Return the (X, Y) coordinate for the center point of the cell that contains the specified text.  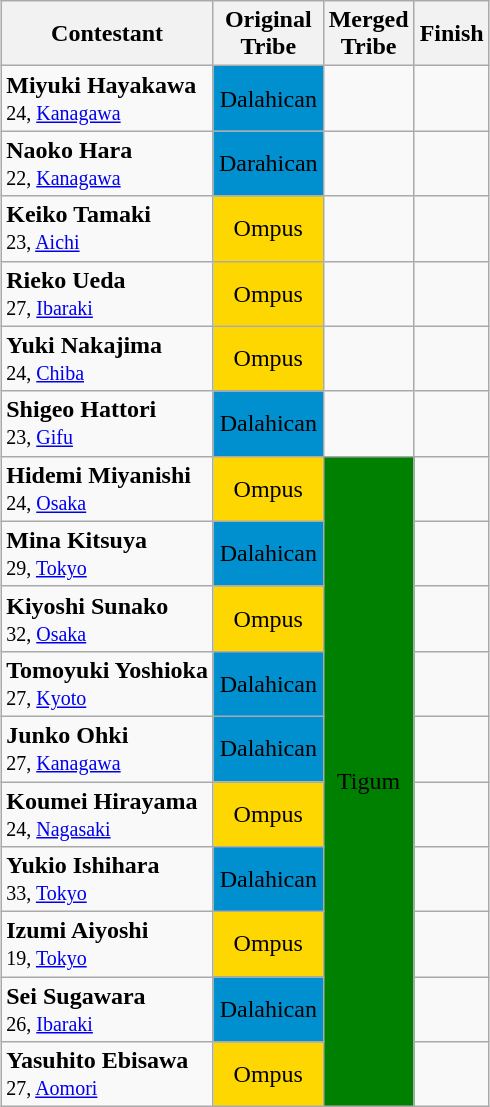
Darahican (268, 164)
OriginalTribe (268, 34)
Sei Sugawara26, Ibaraki (108, 1010)
Izumi Aiyoshi19, Tokyo (108, 944)
Junko Ohki27, Kanagawa (108, 748)
Naoko Hara22, Kanagawa (108, 164)
Kiyoshi Sunako32, Osaka (108, 618)
Mina Kitsuya29, Tokyo (108, 554)
Shigeo Hattori23, Gifu (108, 424)
Finish (452, 34)
Rieko Ueda27, Ibaraki (108, 294)
Yuki Nakajima24, Chiba (108, 358)
Tomoyuki Yoshioka27, Kyoto (108, 684)
Yukio Ishihara33, Tokyo (108, 880)
Yasuhito Ebisawa27, Aomori (108, 1074)
Hidemi Miyanishi24, Osaka (108, 488)
Contestant (108, 34)
Keiko Tamaki23, Aichi (108, 228)
Koumei Hirayama24, Nagasaki (108, 814)
Miyuki Hayakawa24, Kanagawa (108, 98)
MergedTribe (368, 34)
Tigum (368, 782)
